Return [X, Y] of the center of cell containing provided text 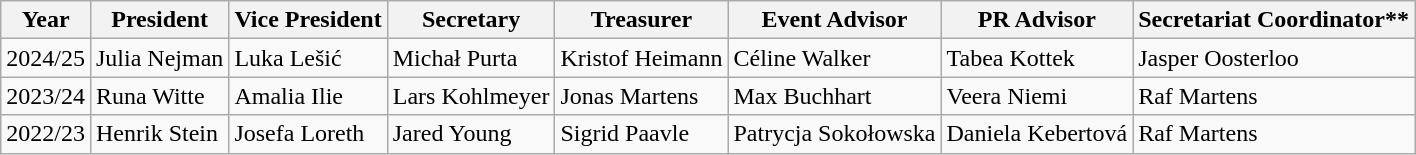
Josefa Loreth [308, 134]
Year [46, 20]
Kristof Heimann [642, 58]
Julia Nejman [159, 58]
President [159, 20]
PR Advisor [1037, 20]
Sigrid Paavle [642, 134]
Michał Purta [471, 58]
Secretariat Coordinator** [1274, 20]
Patrycja Sokołowska [834, 134]
Jasper Oosterloo [1274, 58]
Tabea Kottek [1037, 58]
Jared Young [471, 134]
Secretary [471, 20]
Treasurer [642, 20]
Henrik Stein [159, 134]
Amalia Ilie [308, 96]
Jonas Martens [642, 96]
Veera Niemi [1037, 96]
Runa Witte [159, 96]
Daniela Kebertová [1037, 134]
Céline Walker [834, 58]
2022/23 [46, 134]
Lars Kohlmeyer [471, 96]
Vice President [308, 20]
2024/25 [46, 58]
Event Advisor [834, 20]
2023/24 [46, 96]
Max Buchhart [834, 96]
Luka Lešić [308, 58]
